Output the [x, y] coordinate of the center of the cell containing the given text.  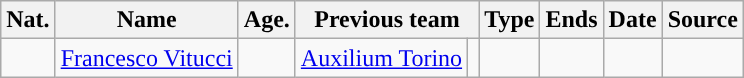
Type [510, 20]
Date [632, 20]
Ends [572, 20]
Auxilium Torino [381, 58]
Francesco Vitucci [146, 58]
Source [702, 20]
Nat. [28, 20]
Age. [266, 20]
Previous team [386, 20]
Name [146, 20]
